Pinpoint the cell where the given text exists, returning its (x, y) midpoint coordinate. 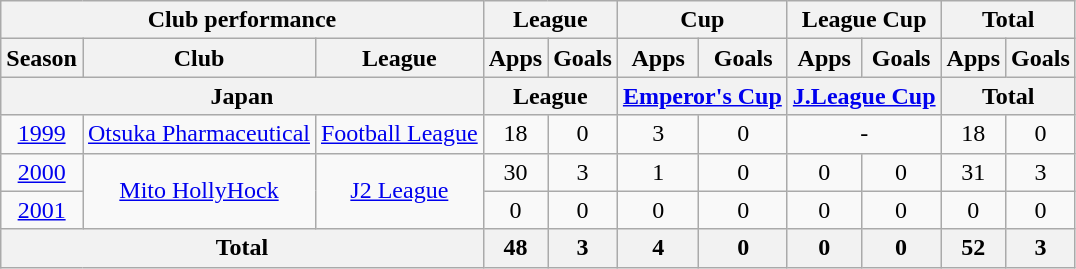
Football League (399, 134)
League Cup (864, 20)
4 (658, 248)
52 (973, 248)
Japan (242, 96)
1999 (42, 134)
Otsuka Pharmaceutical (198, 134)
Season (42, 58)
2000 (42, 172)
Cup (702, 20)
Club (198, 58)
Club performance (242, 20)
J2 League (399, 191)
30 (515, 172)
- (864, 134)
J.League Cup (864, 96)
31 (973, 172)
2001 (42, 210)
48 (515, 248)
Mito HollyHock (198, 191)
1 (658, 172)
Emperor's Cup (702, 96)
